Output the [X, Y] coordinate of the center of the cell containing the given text.  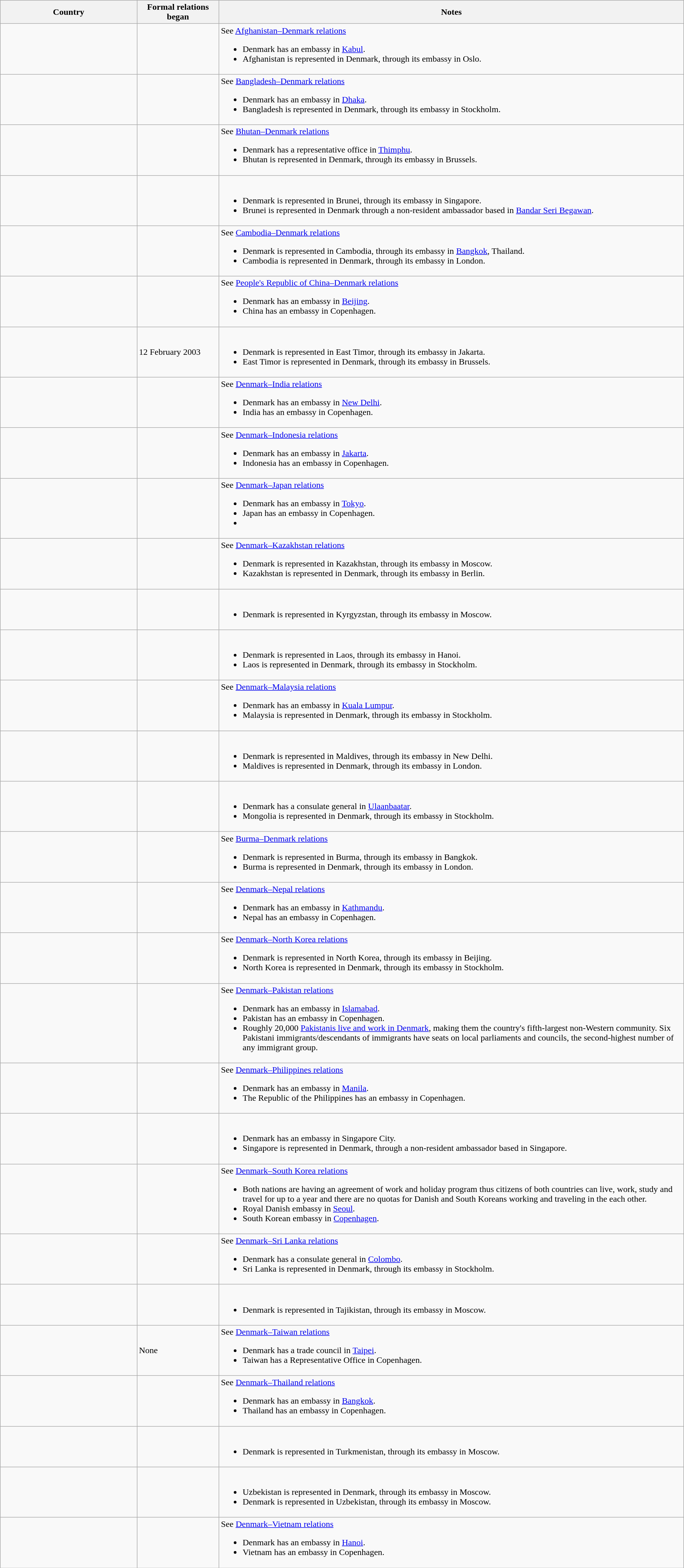
See Denmark–Thailand relationsDenmark has an embassy in Bangkok.Thailand has an embassy in Copenhagen. [451, 1401]
See Bangladesh–Denmark relationsDenmark has an embassy in Dhaka.Bangladesh is represented in Denmark, through its embassy in Stockholm. [451, 100]
See Denmark–Taiwan relationsDenmark has a trade council in Taipei.Taiwan has a Representative Office in Copenhagen. [451, 1350]
Denmark is represented in Kyrgyzstan, through its embassy in Moscow. [451, 609]
See Bhutan–Denmark relationsDenmark has a representative office in Thimphu.Bhutan is represented in Denmark, through its embassy in Brussels. [451, 150]
See People's Republic of China–Denmark relationsDenmark has an embassy in Beijing.China has an embassy in Copenhagen. [451, 301]
See Denmark–Philippines relationsDenmark has an embassy in Manila.The Republic of the Philippines has an embassy in Copenhagen. [451, 1088]
Country [69, 12]
Denmark is represented in East Timor, through its embassy in Jakarta.East Timor is represented in Denmark, through its embassy in Brussels. [451, 352]
Notes [451, 12]
Formal relations began [178, 12]
None [178, 1350]
See Denmark–Nepal relationsDenmark has an embassy in Kathmandu.Nepal has an embassy in Copenhagen. [451, 907]
See Denmark–Sri Lanka relationsDenmark has a consulate general in Colombo.Sri Lanka is represented in Denmark, through its embassy in Stockholm. [451, 1259]
Denmark is represented in Tajikistan, through its embassy in Moscow. [451, 1304]
See Denmark–Vietnam relationsDenmark has an embassy in Hanoi.Vietnam has an embassy in Copenhagen. [451, 1543]
See Denmark–Malaysia relationsDenmark has an embassy in Kuala Lumpur.Malaysia is represented in Denmark, through its embassy in Stockholm. [451, 706]
Denmark has a consulate general in Ulaanbaatar.Mongolia is represented in Denmark, through its embassy in Stockholm. [451, 807]
Denmark is represented in Turkmenistan, through its embassy in Moscow. [451, 1446]
See Denmark–Japan relationsDenmark has an embassy in Tokyo.Japan has an embassy in Copenhagen. [451, 508]
See Denmark–India relationsDenmark has an embassy in New Delhi.India has an embassy in Copenhagen. [451, 402]
Uzbekistan is represented in Denmark, through its embassy in Moscow.Denmark is represented in Uzbekistan, through its embassy in Moscow. [451, 1492]
Denmark has an embassy in Singapore City.Singapore is represented in Denmark, through a non-resident ambassador based in Singapore. [451, 1139]
See Denmark–Indonesia relationsDenmark has an embassy in Jakarta.Indonesia has an embassy in Copenhagen. [451, 453]
See Afghanistan–Denmark relationsDenmark has an embassy in Kabul.Afghanistan is represented in Denmark, through its embassy in Oslo. [451, 49]
Denmark is represented in Maldives, through its embassy in New Delhi.Maldives is represented in Denmark, through its embassy in London. [451, 756]
12 February 2003 [178, 352]
Denmark is represented in Laos, through its embassy in Hanoi.Laos is represented in Denmark, through its embassy in Stockholm. [451, 655]
